Find where the given text appears and provide that cell's center as [X, Y] coordinate. 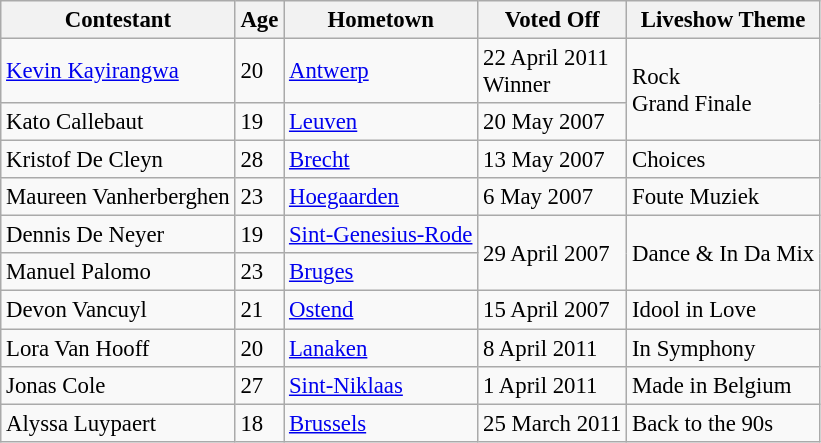
RockGrand Finale [724, 90]
Hometown [381, 20]
Kato Callebaut [118, 122]
Devon Vancuyl [118, 310]
Brecht [381, 160]
Jonas Cole [118, 385]
Choices [724, 160]
Hoegaarden [381, 197]
Voted Off [552, 20]
15 April 2007 [552, 310]
Bruges [381, 273]
Sint-Genesius-Rode [381, 235]
Contestant [118, 20]
22 April 2011Winner [552, 72]
29 April 2007 [552, 254]
Kristof De Cleyn [118, 160]
1 April 2011 [552, 385]
Made in Belgium [724, 385]
Lora Van Hooff [118, 348]
Alyssa Luypaert [118, 423]
Kevin Kayirangwa [118, 72]
Brussels [381, 423]
Maureen Vanherberghen [118, 197]
Foute Muziek [724, 197]
21 [260, 310]
Ostend [381, 310]
Sint-Niklaas [381, 385]
Back to the 90s [724, 423]
27 [260, 385]
Liveshow Theme [724, 20]
8 April 2011 [552, 348]
28 [260, 160]
Leuven [381, 122]
In Symphony [724, 348]
Dennis De Neyer [118, 235]
20 May 2007 [552, 122]
18 [260, 423]
6 May 2007 [552, 197]
Age [260, 20]
Dance & In Da Mix [724, 254]
13 May 2007 [552, 160]
25 March 2011 [552, 423]
Idool in Love [724, 310]
Lanaken [381, 348]
Manuel Palomo [118, 273]
Antwerp [381, 72]
